From the cell containing the given text, extract its center point as [X, Y] coordinate. 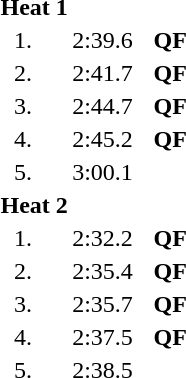
2:32.2 [102, 238]
2:45.2 [102, 139]
3:00.1 [102, 172]
2:35.4 [102, 271]
2:37.5 [102, 337]
2:35.7 [102, 304]
2:41.7 [102, 73]
2:44.7 [102, 106]
2:39.6 [102, 40]
